Extract the (X, Y) coordinate from the center of the cell holding the provided text.  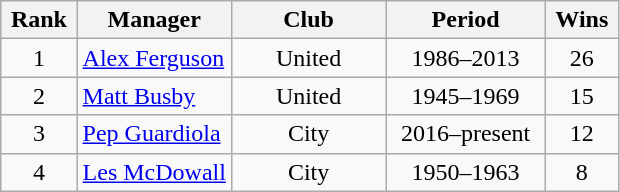
3 (39, 134)
Pep Guardiola (154, 134)
Wins (582, 20)
Rank (39, 20)
Manager (154, 20)
4 (39, 172)
Alex Ferguson (154, 58)
1 (39, 58)
2016–present (466, 134)
1945–1969 (466, 96)
Period (466, 20)
1950–1963 (466, 172)
26 (582, 58)
Club (308, 20)
8 (582, 172)
Les McDowall (154, 172)
1986–2013 (466, 58)
15 (582, 96)
12 (582, 134)
2 (39, 96)
Matt Busby (154, 96)
